Identify which cell holds the provided text, then report its [x, y] central coordinate. 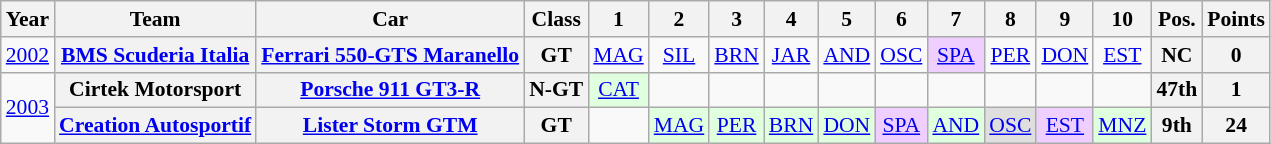
Porsche 911 GT3-R [390, 90]
Year [28, 19]
0 [1236, 55]
9 [1064, 19]
Cirtek Motorsport [155, 90]
Pos. [1176, 19]
2 [680, 19]
6 [901, 19]
2003 [28, 108]
8 [1010, 19]
Creation Autosportif [155, 126]
SIL [680, 55]
7 [956, 19]
MNZ [1122, 126]
Ferrari 550-GTS Maranello [390, 55]
NC [1176, 55]
4 [792, 19]
BMS Scuderia Italia [155, 55]
3 [736, 19]
24 [1236, 126]
47th [1176, 90]
Lister Storm GTM [390, 126]
2002 [28, 55]
5 [846, 19]
Points [1236, 19]
9th [1176, 126]
Team [155, 19]
JAR [792, 55]
Class [556, 19]
CAT [618, 90]
N-GT [556, 90]
Car [390, 19]
10 [1122, 19]
